Return the [x, y] coordinate for the center point of the cell that contains the specified text.  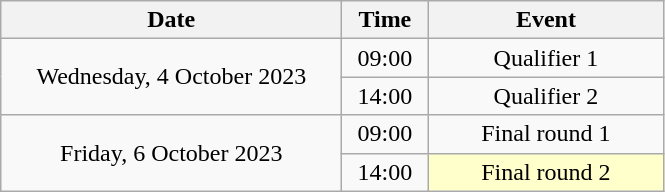
Wednesday, 4 October 2023 [172, 77]
Final round 2 [546, 172]
Time [385, 20]
Qualifier 1 [546, 58]
Final round 1 [546, 134]
Friday, 6 October 2023 [172, 153]
Date [172, 20]
Event [546, 20]
Qualifier 2 [546, 96]
